Extract the [x, y] coordinate from the center of the cell holding the provided text.  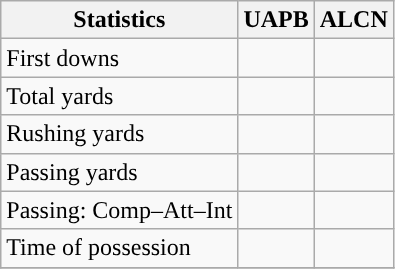
Statistics [120, 20]
First downs [120, 58]
Rushing yards [120, 134]
Total yards [120, 96]
ALCN [354, 20]
Time of possession [120, 248]
UAPB [276, 20]
Passing: Comp–Att–Int [120, 210]
Passing yards [120, 172]
